Locate the cell with the specified text and output its (X, Y) center coordinate. 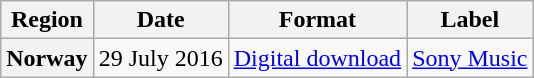
29 July 2016 (160, 58)
Region (47, 20)
Sony Music (470, 58)
Digital download (317, 58)
Date (160, 20)
Label (470, 20)
Norway (47, 58)
Format (317, 20)
